Extract the (x, y) coordinate from the center of the cell holding the provided text.  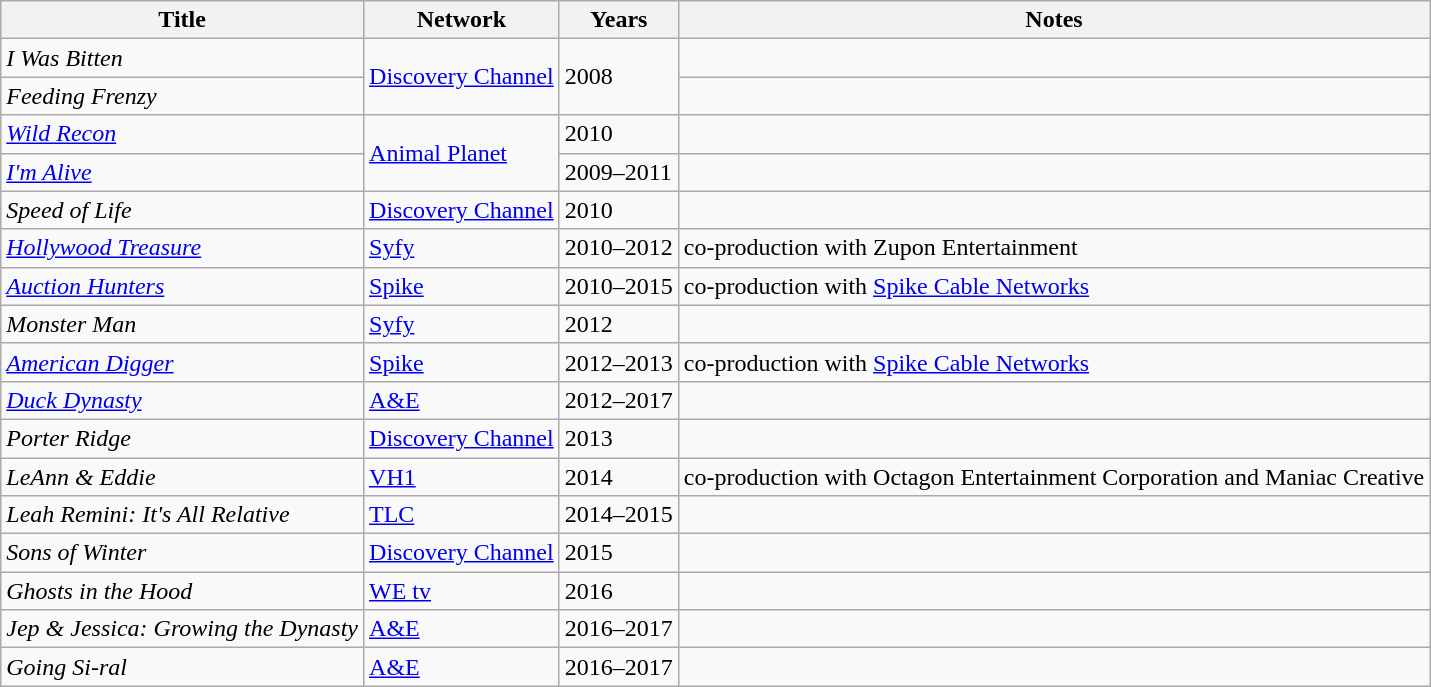
Ghosts in the Hood (182, 591)
2010–2015 (618, 286)
2014–2015 (618, 515)
Title (182, 20)
2012 (618, 324)
VH1 (462, 477)
Hollywood Treasure (182, 248)
co-production with Octagon Entertainment Corporation and Maniac Creative (1054, 477)
Notes (1054, 20)
Animal Planet (462, 153)
Speed of Life (182, 210)
Monster Man (182, 324)
2012–2013 (618, 362)
Sons of Winter (182, 553)
Auction Hunters (182, 286)
2016 (618, 591)
2010–2012 (618, 248)
Feeding Frenzy (182, 96)
I Was Bitten (182, 58)
2008 (618, 77)
Porter Ridge (182, 438)
2013 (618, 438)
2015 (618, 553)
2012–2017 (618, 400)
Years (618, 20)
WE tv (462, 591)
Duck Dynasty (182, 400)
LeAnn & Eddie (182, 477)
I'm Alive (182, 172)
Leah Remini: It's All Relative (182, 515)
Wild Recon (182, 134)
Jep & Jessica: Growing the Dynasty (182, 629)
2009–2011 (618, 172)
Network (462, 20)
Going Si-ral (182, 667)
co-production with Zupon Entertainment (1054, 248)
TLC (462, 515)
American Digger (182, 362)
2014 (618, 477)
